Determine the [x, y] coordinate at the center of the cell enclosing the given text.  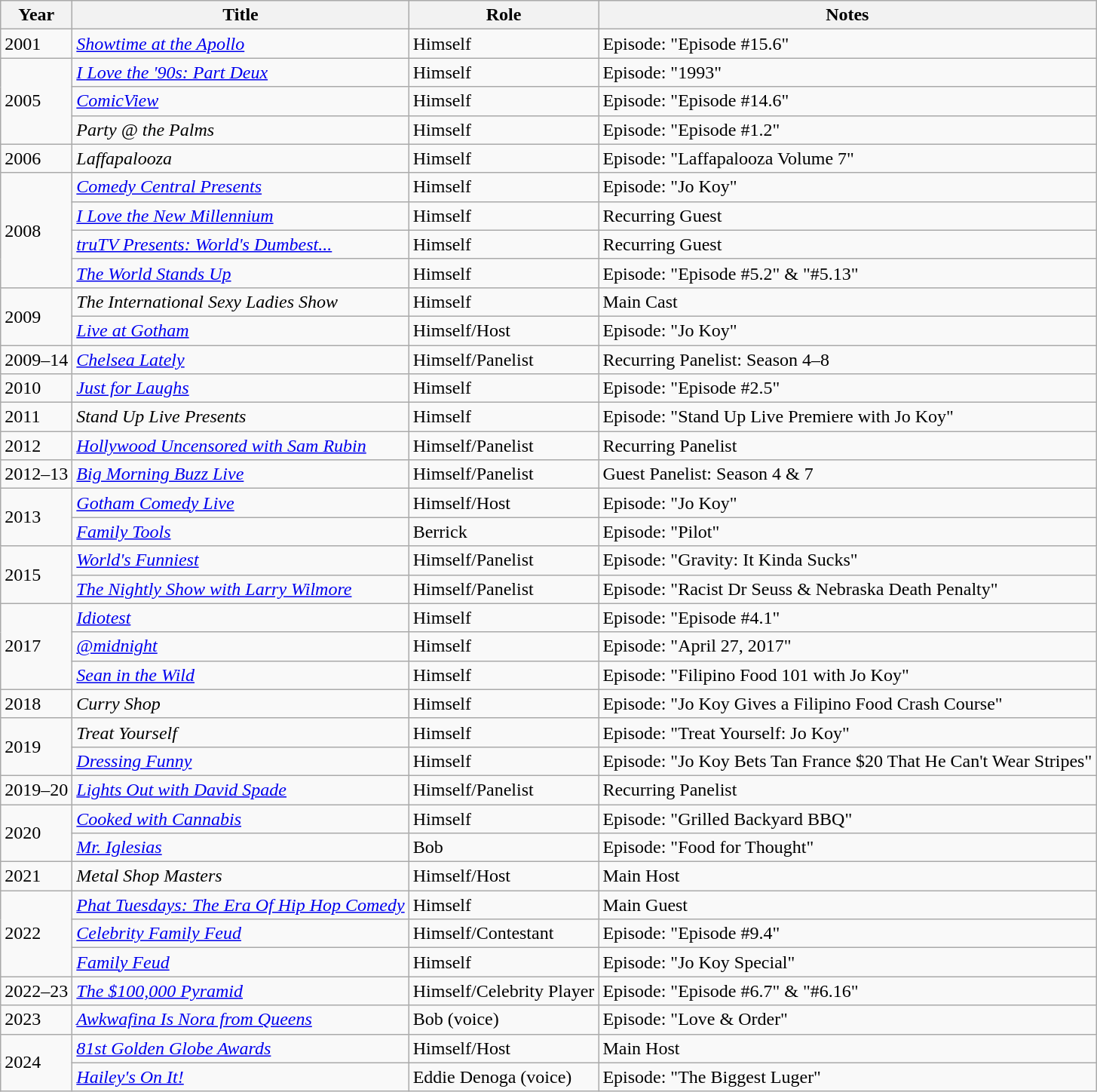
Hailey's On It! [241, 1077]
Episode: "Episode #14.6" [847, 101]
Showtime at the Apollo [241, 44]
Cooked with Cannabis [241, 818]
Episode: "Episode #9.4" [847, 934]
Main Cast [847, 302]
2022 [36, 934]
Family Tools [241, 532]
Notes [847, 15]
Lights Out with David Spade [241, 790]
Sean in the Wild [241, 675]
2022–23 [36, 991]
Episode: "Gravity: It Kinda Sucks" [847, 560]
Episode: "April 27, 2017" [847, 646]
Curry Shop [241, 704]
Episode: "Stand Up Live Premiere with Jo Koy" [847, 417]
Live at Gotham [241, 330]
Episode: "Treat Yourself: Jo Koy" [847, 732]
Episode: "Pilot" [847, 532]
The International Sexy Ladies Show [241, 302]
Party @ the Palms [241, 130]
Awkwafina Is Nora from Queens [241, 1020]
Episode: "Racist Dr Seuss & Nebraska Death Penalty" [847, 589]
2019 [36, 747]
Episode: "Jo Koy Gives a Filipino Food Crash Course" [847, 704]
Eddie Denoga (voice) [504, 1077]
Role [504, 15]
The Nightly Show with Larry Wilmore [241, 589]
2009–14 [36, 360]
Bob (voice) [504, 1020]
Episode: "Episode #2.5" [847, 388]
truTV Presents: World's Dumbest... [241, 244]
2010 [36, 388]
Himself/Celebrity Player [504, 991]
Recurring Panelist: Season 4–8 [847, 360]
2023 [36, 1020]
Phat Tuesdays: The Era Of Hip Hop Comedy [241, 905]
Dressing Funny [241, 761]
Stand Up Live Presents [241, 417]
Idiotest [241, 618]
Episode: "The Biggest Luger" [847, 1077]
Episode: "1993" [847, 72]
Guest Panelist: Season 4 & 7 [847, 474]
World's Funniest [241, 560]
Treat Yourself [241, 732]
Episode: "Love & Order" [847, 1020]
Bob [504, 848]
Chelsea Lately [241, 360]
2019–20 [36, 790]
Episode: "Episode #15.6" [847, 44]
Main Guest [847, 905]
2001 [36, 44]
Title [241, 15]
2015 [36, 575]
Comedy Central Presents [241, 187]
Episode: "Laffapalooza Volume 7" [847, 158]
Episode: "Food for Thought" [847, 848]
Big Morning Buzz Live [241, 474]
Episode: "Grilled Backyard BBQ" [847, 818]
2008 [36, 230]
Mr. Iglesias [241, 848]
2017 [36, 646]
2020 [36, 833]
2018 [36, 704]
2012 [36, 446]
Episode: "Episode #4.1" [847, 618]
Episode: "Jo Koy Special" [847, 962]
@midnight [241, 646]
2024 [36, 1063]
2006 [36, 158]
Year [36, 15]
I Love the '90s: Part Deux [241, 72]
81st Golden Globe Awards [241, 1048]
Laffapalooza [241, 158]
2012–13 [36, 474]
Gotham Comedy Live [241, 503]
2005 [36, 101]
Himself/Contestant [504, 934]
2009 [36, 316]
Celebrity Family Feud [241, 934]
ComicView [241, 101]
Metal Shop Masters [241, 876]
2013 [36, 517]
Episode: "Episode #1.2" [847, 130]
The $100,000 Pyramid [241, 991]
Family Feud [241, 962]
2021 [36, 876]
Just for Laughs [241, 388]
Hollywood Uncensored with Sam Rubin [241, 446]
Episode: "Filipino Food 101 with Jo Koy" [847, 675]
Episode: "Episode #6.7" & "#6.16" [847, 991]
The World Stands Up [241, 273]
Episode: "Episode #5.2" & "#5.13" [847, 273]
Berrick [504, 532]
Episode: "Jo Koy Bets Tan France $20 That He Can't Wear Stripes" [847, 761]
I Love the New Millennium [241, 216]
2011 [36, 417]
